Return the [x, y] coordinate for the center point of the cell that contains the specified text.  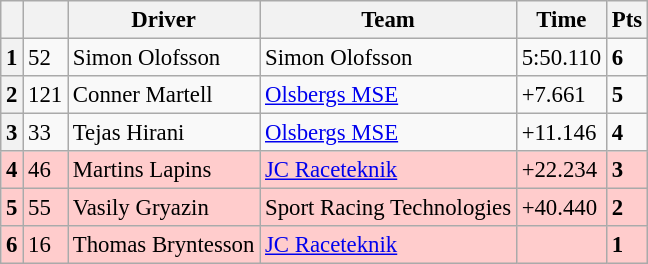
Tejas Hirani [164, 133]
33 [46, 133]
Martins Lapins [164, 170]
16 [46, 245]
Time [561, 20]
46 [46, 170]
Sport Racing Technologies [388, 208]
Pts [626, 20]
+22.234 [561, 170]
Conner Martell [164, 95]
+40.440 [561, 208]
Driver [164, 20]
52 [46, 58]
Team [388, 20]
121 [46, 95]
Vasily Gryazin [164, 208]
5:50.110 [561, 58]
55 [46, 208]
+11.146 [561, 133]
Thomas Bryntesson [164, 245]
+7.661 [561, 95]
